Output the [X, Y] coordinate of the center of the cell containing the given text.  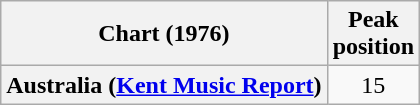
15 [373, 85]
Australia (Kent Music Report) [164, 85]
Peakposition [373, 34]
Chart (1976) [164, 34]
